Return the (x, y) coordinate for the center point of the cell that contains the specified text.  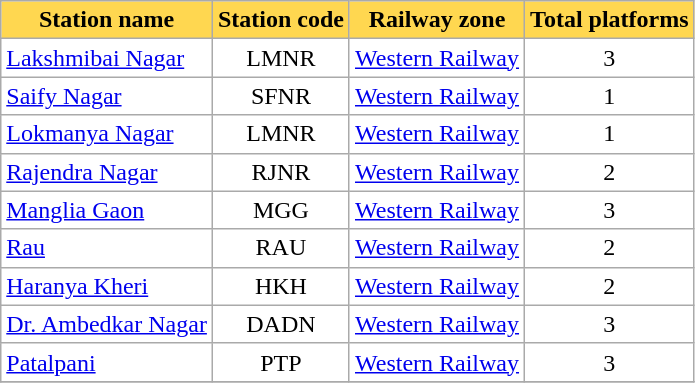
Lokmanya Nagar (107, 134)
DADN (280, 324)
HKH (280, 286)
Total platforms (610, 20)
Lakshmibai Nagar (107, 58)
Station code (280, 20)
Railway zone (436, 20)
Dr. Ambedkar Nagar (107, 324)
Saify Nagar (107, 96)
Rajendra Nagar (107, 172)
PTP (280, 362)
Rau (107, 248)
Haranya Kheri (107, 286)
MGG (280, 210)
RAU (280, 248)
SFNR (280, 96)
Patalpani (107, 362)
Station name (107, 20)
RJNR (280, 172)
Manglia Gaon (107, 210)
